Pinpoint the cell where the given text exists, returning its (x, y) midpoint coordinate. 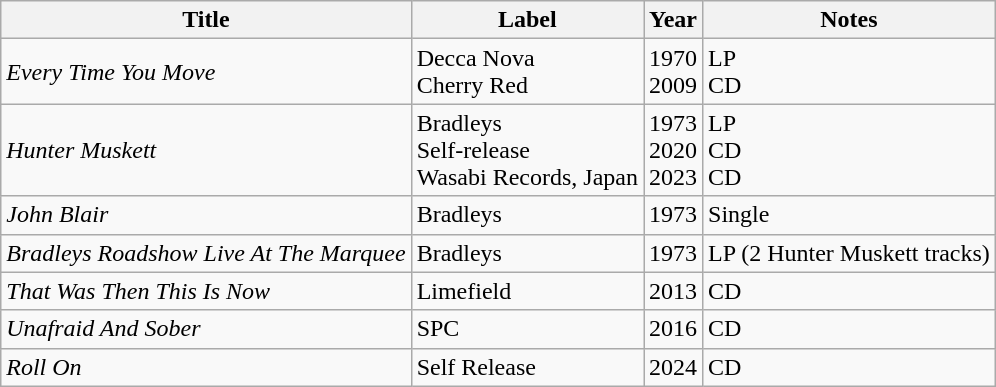
LPCDCD (850, 150)
Self Release (527, 367)
2016 (674, 329)
Notes (850, 20)
Hunter Muskett (206, 150)
Roll On (206, 367)
Label (527, 20)
197320202023 (674, 150)
SPC (527, 329)
Single (850, 215)
John Blair (206, 215)
Every Time You Move (206, 72)
That Was Then This Is Now (206, 291)
2024 (674, 367)
2013 (674, 291)
BradleysSelf-releaseWasabi Records, Japan (527, 150)
Limefield (527, 291)
Decca NovaCherry Red (527, 72)
Unafraid And Sober (206, 329)
LPCD (850, 72)
19702009 (674, 72)
Title (206, 20)
LP (2 Hunter Muskett tracks) (850, 253)
Bradleys Roadshow Live At The Marquee (206, 253)
Year (674, 20)
